From the cell containing the given text, extract its center point as [x, y] coordinate. 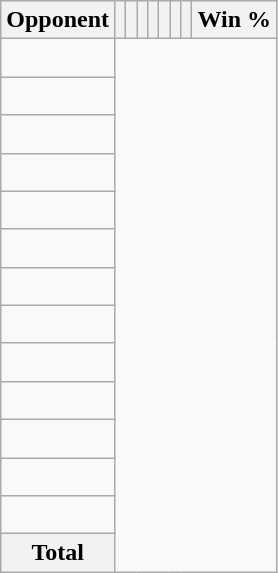
Win % [234, 20]
Opponent [58, 20]
Total [58, 553]
